Output the [X, Y] coordinate of the center of the cell containing the given text.  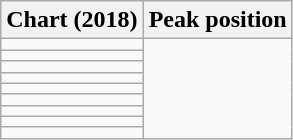
Chart (2018) [72, 20]
Peak position [218, 20]
